Find where the given text appears and provide that cell's center as [x, y] coordinate. 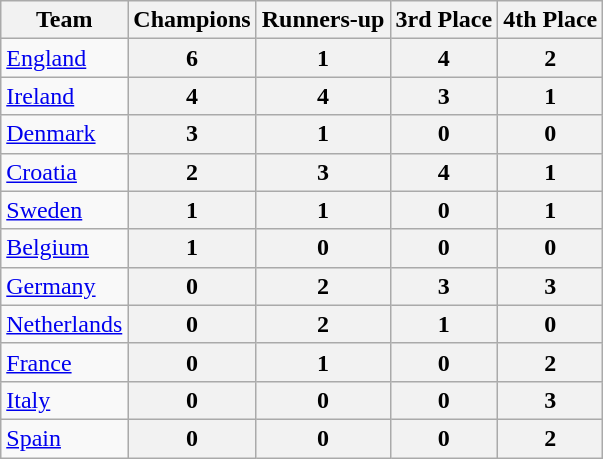
Ireland [64, 96]
Runners-up [323, 20]
Champions [192, 20]
3rd Place [444, 20]
4th Place [550, 20]
Sweden [64, 210]
Netherlands [64, 324]
England [64, 58]
Croatia [64, 172]
Team [64, 20]
Belgium [64, 248]
Spain [64, 438]
6 [192, 58]
Germany [64, 286]
Denmark [64, 134]
France [64, 362]
Italy [64, 400]
